Pinpoint the cell where the given text exists, returning its (x, y) midpoint coordinate. 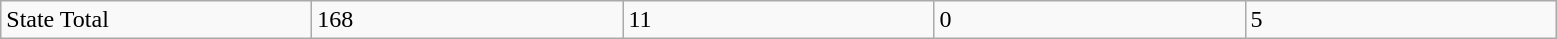
State Total (156, 20)
0 (1090, 20)
168 (468, 20)
11 (778, 20)
5 (1400, 20)
